Detect which cell encompasses the target text, then output its [X, Y] center coordinate. 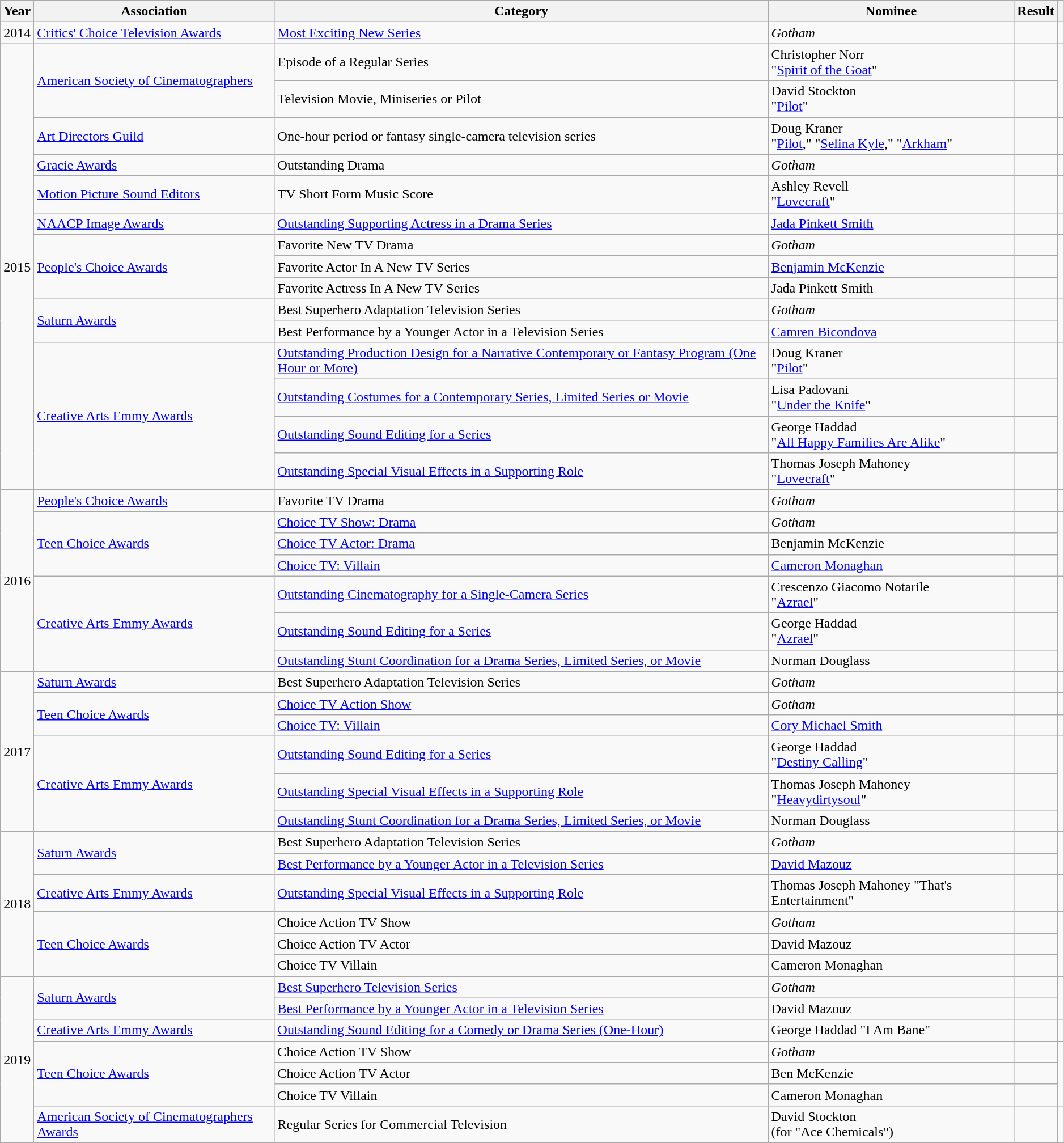
George Haddad "I Am Bane" [891, 1030]
Outstanding Cinematography for a Single-Camera Series [522, 594]
Gracie Awards [154, 165]
Thomas Joseph Mahoney"Heavydirtysoul" [891, 791]
NAACP Image Awards [154, 223]
Ashley Revell"Lovecraft" [891, 194]
Regular Series for Commercial Television [522, 1124]
Television Movie, Miniseries or Pilot [522, 99]
Lisa Padovani"Under the Knife" [891, 398]
Outstanding Sound Editing for a Comedy or Drama Series (One-Hour) [522, 1030]
Camren Bicondova [891, 332]
Favorite New TV Drama [522, 245]
David Stockton (for "Ace Chemicals") [891, 1124]
Ben McKenzie [891, 1073]
Art Directors Guild [154, 136]
2019 [17, 1059]
Doug Kraner"Pilot," "Selina Kyle," "Arkham" [891, 136]
Most Exciting New Series [522, 33]
Choice TV Actor: Drama [522, 544]
Christopher Norr"Spirit of the Goat" [891, 62]
Cory Michael Smith [891, 725]
Choice TV Show: Drama [522, 522]
Year [17, 11]
Result [1036, 11]
Outstanding Costumes for a Contemporary Series, Limited Series or Movie [522, 398]
Outstanding Drama [522, 165]
Outstanding Production Design for a Narrative Contemporary or Fantasy Program (One Hour or More) [522, 361]
Favorite Actress In A New TV Series [522, 288]
George Haddad"Destiny Calling" [891, 754]
Favorite TV Drama [522, 501]
2015 [17, 266]
Thomas Joseph Mahoney "That's Entertainment" [891, 894]
Motion Picture Sound Editors [154, 194]
2014 [17, 33]
Nominee [891, 11]
Best Superhero Television Series [522, 987]
Outstanding Supporting Actress in a Drama Series [522, 223]
Association [154, 11]
TV Short Form Music Score [522, 194]
Choice TV Action Show [522, 704]
Thomas Joseph Mahoney"Lovecraft" [891, 472]
George Haddad"All Happy Families Are Alike" [891, 434]
George Haddad"Azrael" [891, 632]
Doug Kraner"Pilot" [891, 361]
2017 [17, 751]
American Society of Cinematographers Awards [154, 1124]
Crescenzo Giacomo Notarile"Azrael" [891, 594]
American Society of Cinematographers [154, 81]
Favorite Actor In A New TV Series [522, 266]
One-hour period or fantasy single-camera television series [522, 136]
2016 [17, 581]
David Stockton"Pilot" [891, 99]
2018 [17, 904]
Critics' Choice Television Awards [154, 33]
Episode of a Regular Series [522, 62]
Category [522, 11]
